For the text-containing cell, return its midpoint in [x, y] coordinate format. 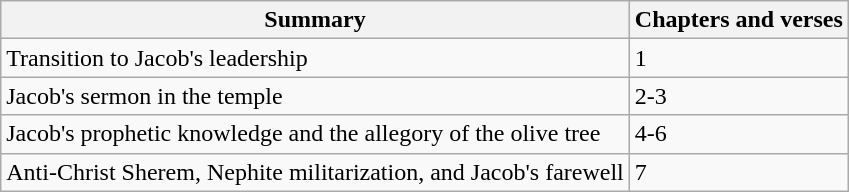
2-3 [738, 96]
Jacob's sermon in the temple [316, 96]
1 [738, 58]
Summary [316, 20]
Transition to Jacob's leadership [316, 58]
Anti-Christ Sherem, Nephite militarization, and Jacob's farewell [316, 172]
Chapters and verses [738, 20]
Jacob's prophetic knowledge and the allegory of the olive tree [316, 134]
7 [738, 172]
4-6 [738, 134]
